Find where the given text appears and provide that cell's center as [x, y] coordinate. 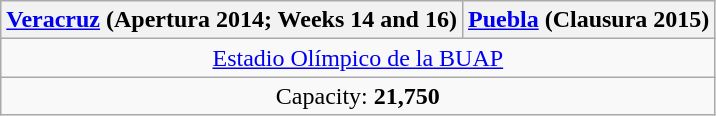
Puebla (Clausura 2015) [588, 20]
Estadio Olímpico de la BUAP [358, 58]
Veracruz (Apertura 2014; Weeks 14 and 16) [232, 20]
Capacity: 21,750 [358, 96]
